Capture the cell that displays the provided text and extract its (X, Y) central coordinate. 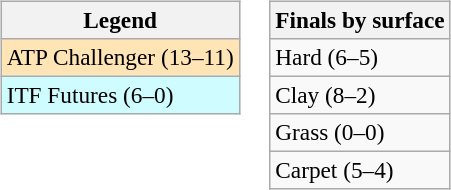
ATP Challenger (13–11) (120, 57)
ITF Futures (6–0) (120, 95)
Grass (0–0) (360, 133)
Hard (6–5) (360, 57)
Legend (120, 20)
Finals by surface (360, 20)
Clay (8–2) (360, 95)
Carpet (5–4) (360, 171)
